Locate the cell with the specified text and output its [x, y] center coordinate. 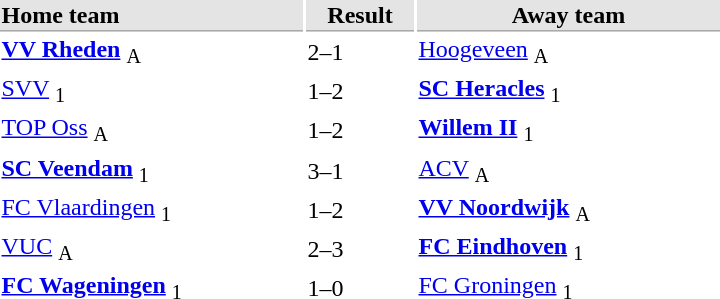
Home team [152, 16]
SC Heracles 1 [568, 92]
Result [360, 16]
SVV 1 [152, 92]
VUC A [152, 249]
Hoogeveen A [568, 52]
FC Eindhoven 1 [568, 249]
SC Veendam 1 [152, 170]
Away team [568, 16]
ACV A [568, 170]
VV Rheden A [152, 52]
TOP Oss A [152, 131]
2–3 [360, 249]
FC Vlaardingen 1 [152, 210]
2–1 [360, 52]
3–1 [360, 170]
Willem II 1 [568, 131]
VV Noordwijk A [568, 210]
